Locate the cell with the specified text and output its [x, y] center coordinate. 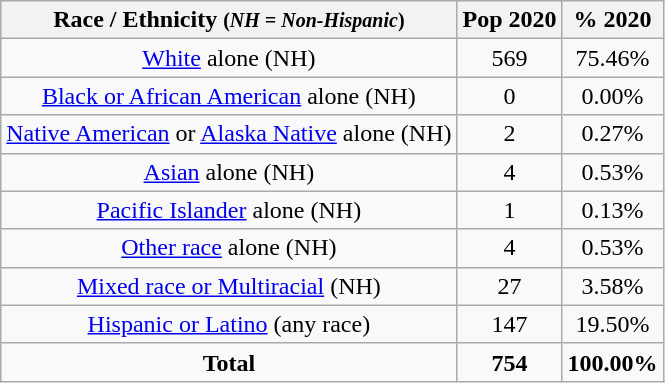
Total [229, 362]
0 [510, 96]
White alone (NH) [229, 58]
569 [510, 58]
Race / Ethnicity (NH = Non-Hispanic) [229, 20]
Hispanic or Latino (any race) [229, 324]
100.00% [612, 362]
% 2020 [612, 20]
19.50% [612, 324]
Native American or Alaska Native alone (NH) [229, 134]
Mixed race or Multiracial (NH) [229, 286]
Asian alone (NH) [229, 172]
147 [510, 324]
Black or African American alone (NH) [229, 96]
2 [510, 134]
75.46% [612, 58]
754 [510, 362]
Pop 2020 [510, 20]
Other race alone (NH) [229, 248]
0.13% [612, 210]
Pacific Islander alone (NH) [229, 210]
0.27% [612, 134]
3.58% [612, 286]
27 [510, 286]
0.00% [612, 96]
1 [510, 210]
